Search for the cell housing the specified text and yield its (X, Y) center coordinate. 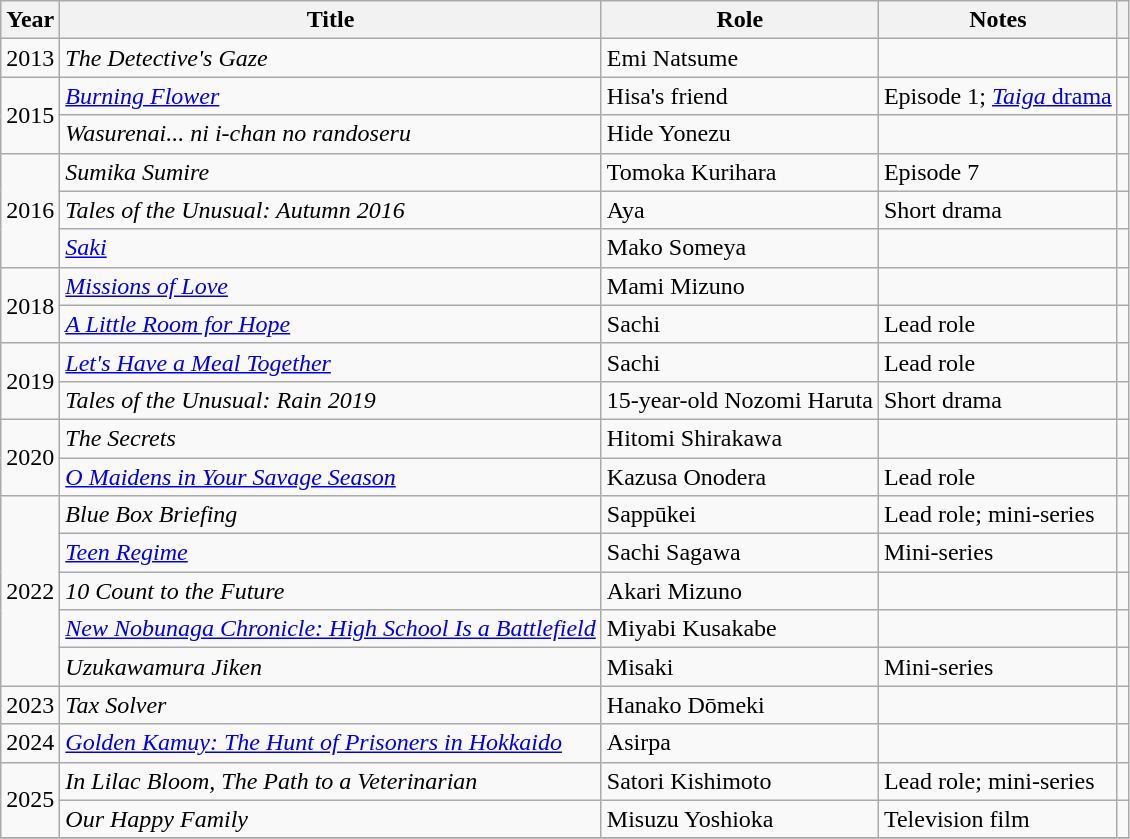
Miyabi Kusakabe (740, 629)
Our Happy Family (330, 819)
Television film (998, 819)
2018 (30, 305)
Teen Regime (330, 553)
O Maidens in Your Savage Season (330, 477)
2020 (30, 457)
Satori Kishimoto (740, 781)
15-year-old Nozomi Haruta (740, 400)
Golden Kamuy: The Hunt of Prisoners in Hokkaido (330, 743)
Kazusa Onodera (740, 477)
Akari Mizuno (740, 591)
The Secrets (330, 438)
Title (330, 20)
Misaki (740, 667)
Sachi Sagawa (740, 553)
Tales of the Unusual: Autumn 2016 (330, 210)
Asirpa (740, 743)
Let's Have a Meal Together (330, 362)
2022 (30, 591)
10 Count to the Future (330, 591)
Misuzu Yoshioka (740, 819)
Sappūkei (740, 515)
Tax Solver (330, 705)
Year (30, 20)
2025 (30, 800)
Role (740, 20)
Hide Yonezu (740, 134)
Emi Natsume (740, 58)
Hisa's friend (740, 96)
In Lilac Bloom, The Path to a Veterinarian (330, 781)
2015 (30, 115)
Notes (998, 20)
Hanako Dōmeki (740, 705)
Mami Mizuno (740, 286)
Episode 1; Taiga drama (998, 96)
Blue Box Briefing (330, 515)
Sumika Sumire (330, 172)
Wasurenai... ni i-chan no randoseru (330, 134)
2023 (30, 705)
2024 (30, 743)
The Detective's Gaze (330, 58)
Aya (740, 210)
New Nobunaga Chronicle: High School Is a Battlefield (330, 629)
Uzukawamura Jiken (330, 667)
Saki (330, 248)
Episode 7 (998, 172)
2016 (30, 210)
2019 (30, 381)
Tales of the Unusual: Rain 2019 (330, 400)
Missions of Love (330, 286)
A Little Room for Hope (330, 324)
Burning Flower (330, 96)
Mako Someya (740, 248)
2013 (30, 58)
Tomoka Kurihara (740, 172)
Hitomi Shirakawa (740, 438)
